Detect which cell encompasses the target text, then output its (x, y) center coordinate. 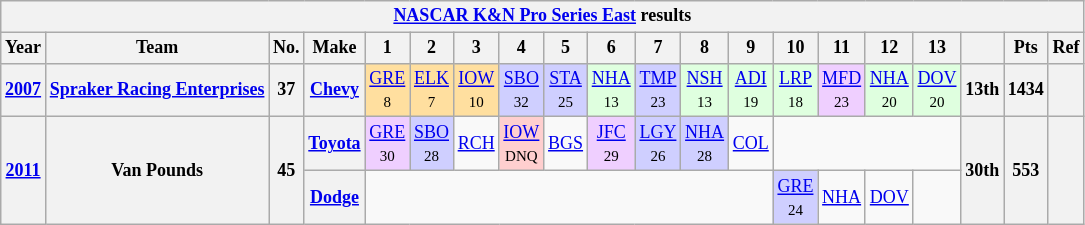
TMP23 (658, 90)
NSH13 (705, 90)
30th (982, 170)
3 (476, 48)
ADI19 (750, 90)
Make (334, 48)
Dodge (334, 197)
2011 (24, 170)
NHA20 (889, 90)
STA25 (566, 90)
GRE24 (796, 197)
LRP18 (796, 90)
GRE8 (388, 90)
4 (522, 48)
MFD23 (842, 90)
2 (432, 48)
11 (842, 48)
Spraker Racing Enterprises (156, 90)
37 (286, 90)
9 (750, 48)
BGS (566, 144)
6 (611, 48)
2007 (24, 90)
COL (750, 144)
45 (286, 170)
Chevy (334, 90)
No. (286, 48)
JFC29 (611, 144)
Team (156, 48)
NASCAR K&N Pro Series East results (542, 16)
Pts (1026, 48)
1434 (1026, 90)
ELK7 (432, 90)
NHA28 (705, 144)
SBO28 (432, 144)
Ref (1066, 48)
SBO32 (522, 90)
7 (658, 48)
1 (388, 48)
IOW10 (476, 90)
5 (566, 48)
RCH (476, 144)
DOV (889, 197)
12 (889, 48)
553 (1026, 170)
DOV20 (937, 90)
NHA (842, 197)
IOWDNQ (522, 144)
Year (24, 48)
10 (796, 48)
Toyota (334, 144)
Van Pounds (156, 170)
13 (937, 48)
GRE30 (388, 144)
8 (705, 48)
LGY26 (658, 144)
NHA13 (611, 90)
13th (982, 90)
